Extract the (X, Y) coordinate from the center of the cell holding the provided text.  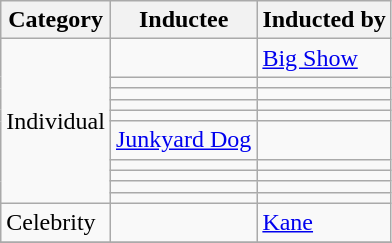
Inductee (183, 20)
Individual (56, 122)
Inducted by (324, 20)
Kane (324, 222)
Category (56, 20)
Celebrity (56, 222)
Big Show (324, 58)
Junkyard Dog (183, 140)
